Return the (X, Y) coordinate for the center point of the cell that contains the specified text.  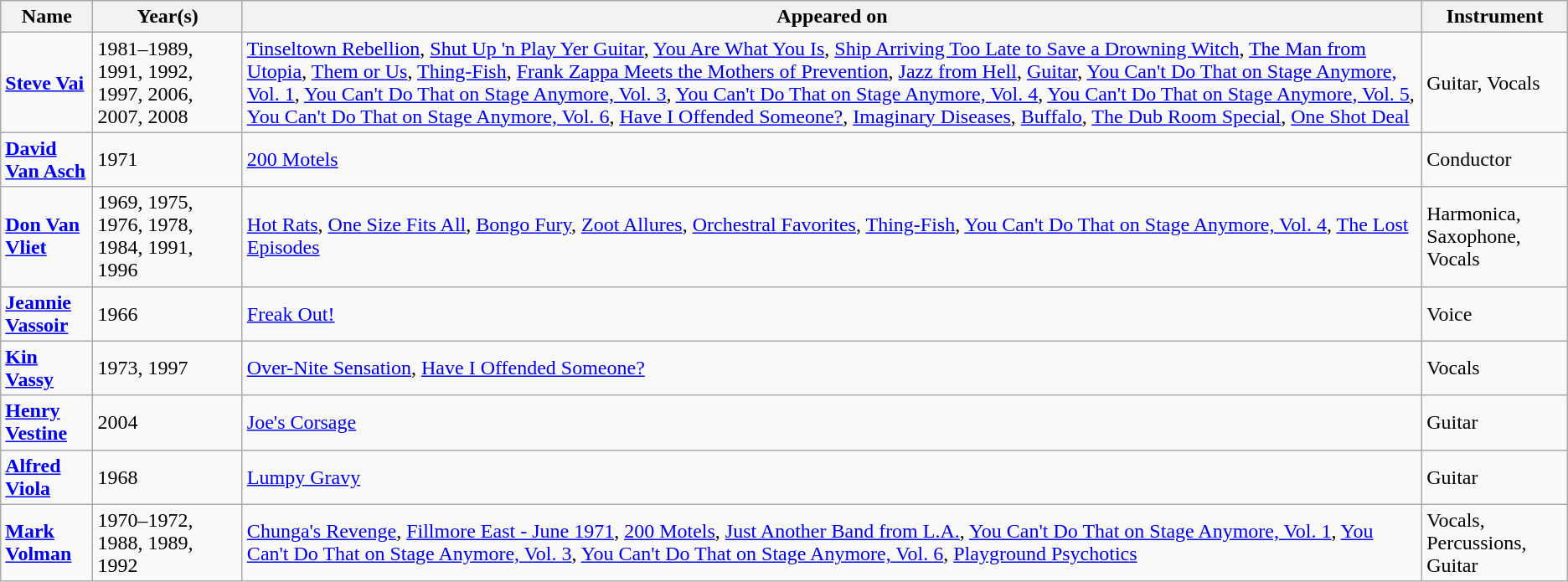
Mark Volman (47, 543)
Don Van Vliet (47, 236)
1968 (168, 477)
Kin Vassy (47, 368)
1969, 1975, 1976, 1978, 1984, 1991, 1996 (168, 236)
Guitar, Vocals (1495, 82)
Harmonica, Saxophone, Vocals (1495, 236)
Voice (1495, 313)
Alfred Viola (47, 477)
200 Motels (832, 159)
2004 (168, 422)
Joe's Corsage (832, 422)
1971 (168, 159)
Vocals (1495, 368)
Freak Out! (832, 313)
Over-Nite Sensation, Have I Offended Someone? (832, 368)
Vocals, Percussions, Guitar (1495, 543)
Conductor (1495, 159)
1966 (168, 313)
Lumpy Gravy (832, 477)
Appeared on (832, 17)
Jeannie Vassoir (47, 313)
1981–1989, 1991, 1992, 1997, 2006, 2007, 2008 (168, 82)
Year(s) (168, 17)
David Van Asch (47, 159)
Steve Vai (47, 82)
Name (47, 17)
Instrument (1495, 17)
1973, 1997 (168, 368)
Henry Vestine (47, 422)
1970–1972, 1988, 1989, 1992 (168, 543)
